From the cell containing the given text, extract its center point as (X, Y) coordinate. 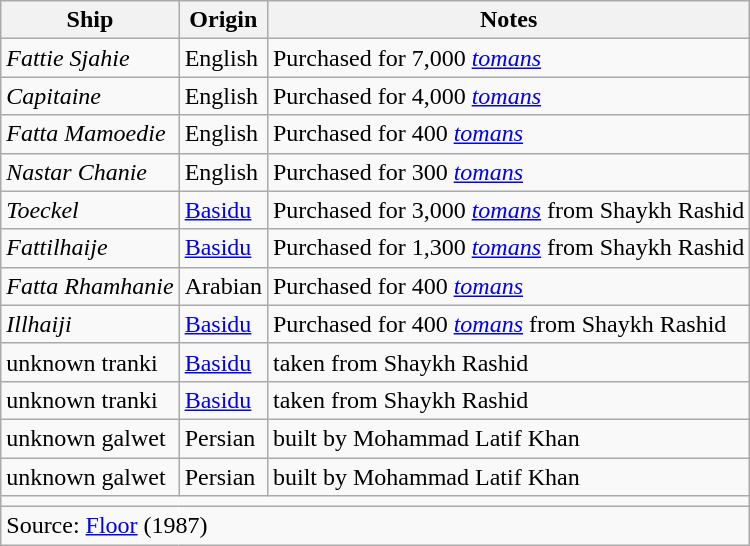
Source: Floor (1987) (376, 526)
Purchased for 1,300 tomans from Shaykh Rashid (508, 248)
Origin (223, 20)
Purchased for 3,000 tomans from Shaykh Rashid (508, 210)
Purchased for 7,000 tomans (508, 58)
Nastar Chanie (90, 172)
Purchased for 4,000 tomans (508, 96)
Illhaiji (90, 324)
Notes (508, 20)
Ship (90, 20)
Capitaine (90, 96)
Toeckel (90, 210)
Purchased for 400 tomans from Shaykh Rashid (508, 324)
Fatta Rhamhanie (90, 286)
Fatta Mamoedie (90, 134)
Fattilhaije (90, 248)
Arabian (223, 286)
Fattie Sjahie (90, 58)
Purchased for 300 tomans (508, 172)
